Capture the cell that displays the provided text and extract its (x, y) central coordinate. 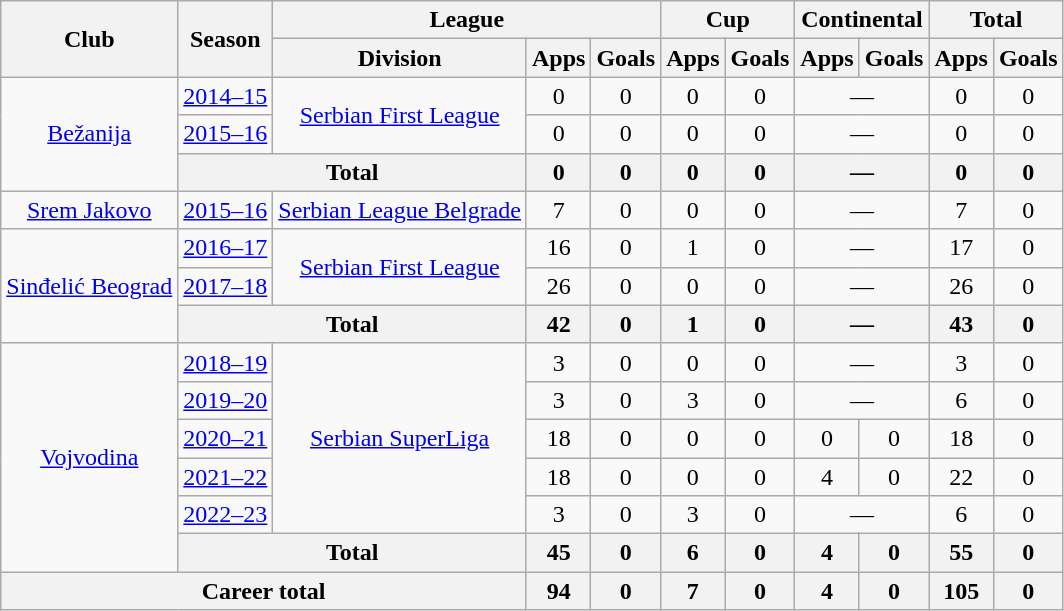
Vojvodina (90, 457)
Division (400, 58)
55 (961, 553)
2018–19 (226, 362)
Club (90, 39)
2014–15 (226, 96)
2020–21 (226, 438)
42 (558, 324)
League (467, 20)
Serbian SuperLiga (400, 438)
2017–18 (226, 286)
Season (226, 39)
Bežanija (90, 134)
2021–22 (226, 477)
2016–17 (226, 248)
2022–23 (226, 515)
Career total (264, 591)
105 (961, 591)
Cup (728, 20)
45 (558, 553)
22 (961, 477)
Srem Jakovo (90, 210)
2019–20 (226, 400)
Continental (862, 20)
17 (961, 248)
94 (558, 591)
Sinđelić Beograd (90, 286)
16 (558, 248)
Serbian League Belgrade (400, 210)
43 (961, 324)
